From the cell containing the given text, extract its center point as (x, y) coordinate. 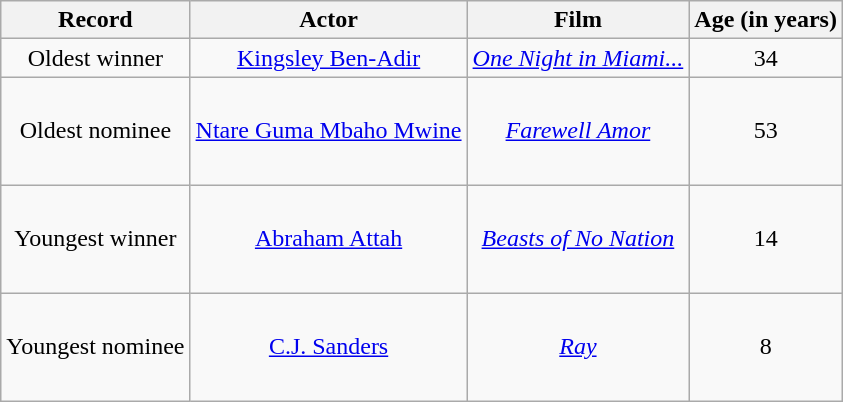
C.J. Sanders (328, 347)
Kingsley Ben-Adir (328, 58)
53 (766, 131)
Abraham Attah (328, 239)
Youngest nominee (96, 347)
Ntare Guma Mbaho Mwine (328, 131)
Age (in years) (766, 20)
Oldest nominee (96, 131)
14 (766, 239)
Ray (578, 347)
8 (766, 347)
34 (766, 58)
Youngest winner (96, 239)
Oldest winner (96, 58)
Beasts of No Nation (578, 239)
Actor (328, 20)
Record (96, 20)
Film (578, 20)
One Night in Miami... (578, 58)
Farewell Amor (578, 131)
